Return the (x, y) coordinate for the center point of the cell that contains the specified text.  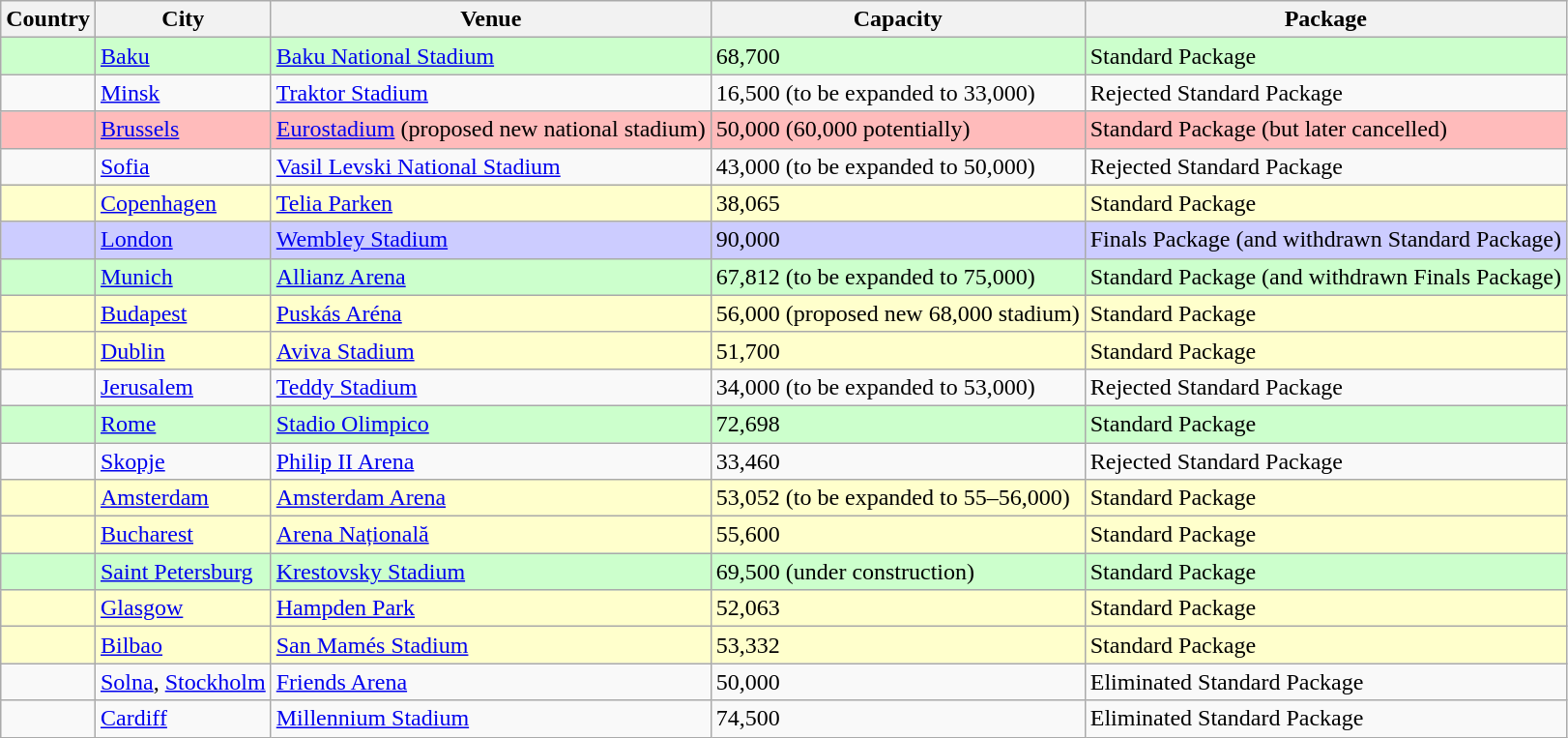
53,332 (897, 645)
38,065 (897, 203)
Copenhagen (183, 203)
67,812 (to be expanded to 75,000) (897, 277)
53,052 (to be expanded to 55–56,000) (897, 498)
Stadio Olimpico (491, 424)
Cardiff (183, 719)
Amsterdam (183, 498)
Rome (183, 424)
Finals Package (and withdrawn Standard Package) (1325, 240)
Baku (183, 56)
Millennium Stadium (491, 719)
Amsterdam Arena (491, 498)
Skopje (183, 461)
68,700 (897, 56)
74,500 (897, 719)
Sofia (183, 166)
Glasgow (183, 608)
Hampden Park (491, 608)
50,000 (897, 682)
56,000 (proposed new 68,000 stadium) (897, 313)
San Mamés Stadium (491, 645)
Aviva Stadium (491, 350)
Traktor Stadium (491, 93)
16,500 (to be expanded to 33,000) (897, 93)
33,460 (897, 461)
Friends Arena (491, 682)
London (183, 240)
Minsk (183, 93)
Budapest (183, 313)
Solna, Stockholm (183, 682)
Package (1325, 19)
Venue (491, 19)
Puskás Aréna (491, 313)
90,000 (897, 240)
Bilbao (183, 645)
Munich (183, 277)
50,000 (60,000 potentially) (897, 130)
55,600 (897, 535)
Vasil Levski National Stadium (491, 166)
Dublin (183, 350)
Standard Package (but later cancelled) (1325, 130)
Saint Petersburg (183, 572)
52,063 (897, 608)
Country (48, 19)
Philip II Arena (491, 461)
City (183, 19)
Bucharest (183, 535)
Standard Package (and withdrawn Finals Package) (1325, 277)
Brussels (183, 130)
72,698 (897, 424)
Capacity (897, 19)
Jerusalem (183, 387)
Teddy Stadium (491, 387)
43,000 (to be expanded to 50,000) (897, 166)
Krestovsky Stadium (491, 572)
Eurostadium (proposed new national stadium) (491, 130)
Baku National Stadium (491, 56)
69,500 (under construction) (897, 572)
Arena Națională (491, 535)
Wembley Stadium (491, 240)
Telia Parken (491, 203)
51,700 (897, 350)
Allianz Arena (491, 277)
34,000 (to be expanded to 53,000) (897, 387)
